From the cell containing the given text, extract its center point as [x, y] coordinate. 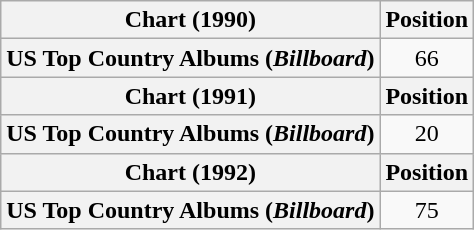
66 [427, 58]
Chart (1992) [190, 172]
Chart (1990) [190, 20]
Chart (1991) [190, 96]
20 [427, 134]
75 [427, 210]
